Search for the cell housing the specified text and yield its (X, Y) center coordinate. 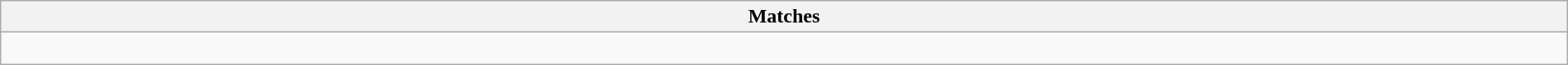
Matches (784, 17)
